Determine the [X, Y] coordinate at the center of the cell enclosing the given text.  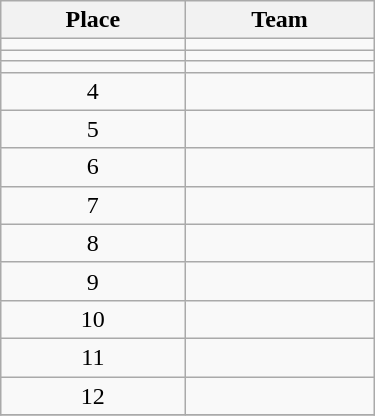
11 [93, 357]
12 [93, 395]
5 [93, 129]
Place [93, 20]
Team [280, 20]
6 [93, 167]
8 [93, 243]
7 [93, 205]
10 [93, 319]
9 [93, 281]
4 [93, 91]
